Search for the cell housing the specified text and yield its (x, y) center coordinate. 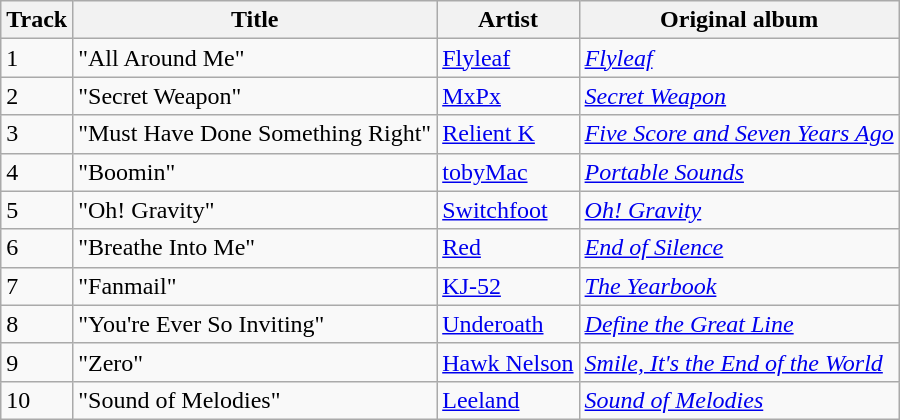
"Must Have Done Something Right" (255, 134)
Title (255, 20)
"Oh! Gravity" (255, 210)
"Secret Weapon" (255, 96)
"Breathe Into Me" (255, 248)
The Yearbook (739, 286)
End of Silence (739, 248)
"All Around Me" (255, 58)
Leeland (508, 400)
Smile, It's the End of the World (739, 362)
Original album (739, 20)
KJ-52 (508, 286)
Oh! Gravity (739, 210)
Hawk Nelson (508, 362)
2 (37, 96)
Portable Sounds (739, 172)
Sound of Melodies (739, 400)
Red (508, 248)
MxPx (508, 96)
9 (37, 362)
Track (37, 20)
"Sound of Melodies" (255, 400)
"Fanmail" (255, 286)
Five Score and Seven Years Ago (739, 134)
1 (37, 58)
3 (37, 134)
Relient K (508, 134)
tobyMac (508, 172)
5 (37, 210)
Define the Great Line (739, 324)
"Zero" (255, 362)
Switchfoot (508, 210)
"Boomin" (255, 172)
"You're Ever So Inviting" (255, 324)
Underoath (508, 324)
Secret Weapon (739, 96)
8 (37, 324)
6 (37, 248)
10 (37, 400)
4 (37, 172)
Artist (508, 20)
7 (37, 286)
